Identify which cell holds the provided text, then report its [X, Y] central coordinate. 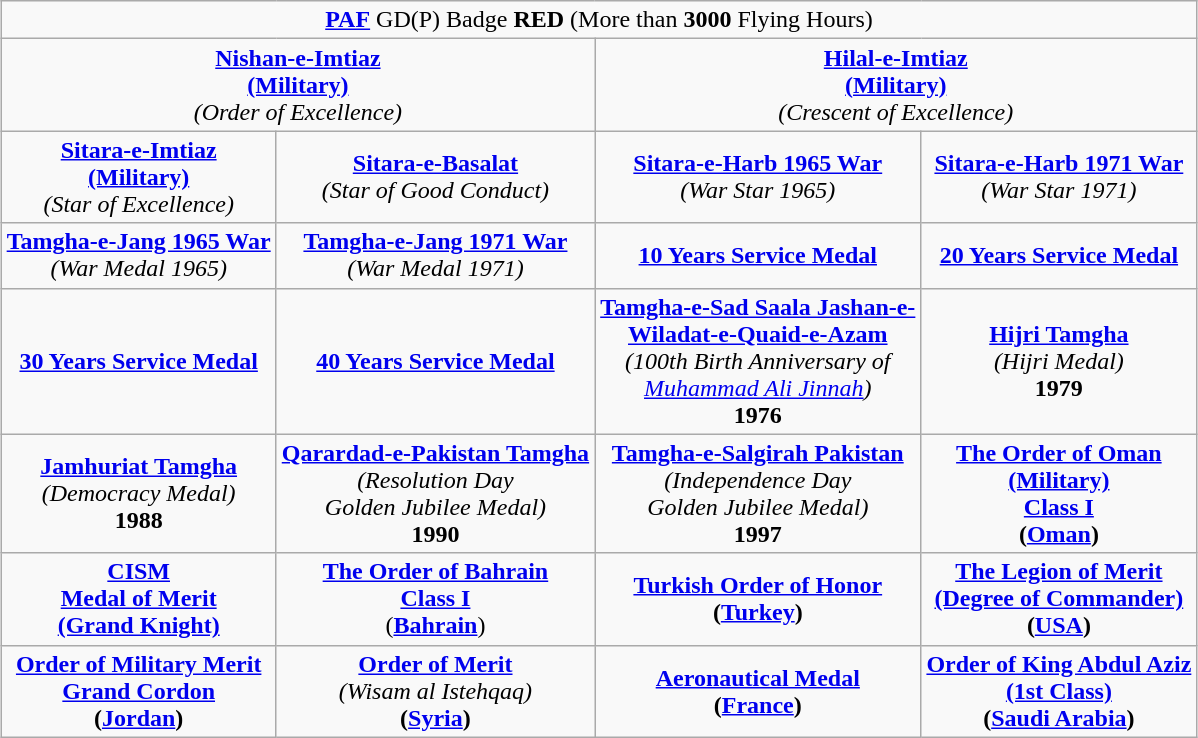
The Order of Oman(Military)Class I(Oman) [1059, 494]
Sitara-e-Imtiaz(Military)(Star of Excellence) [138, 177]
Order of Merit(Wisam al Istehqaq)(Syria) [435, 691]
Jamhuriat Tamgha(Democracy Medal)1988 [138, 494]
Aeronautical Medal(France) [758, 691]
Tamgha-e-Jang 1971 War(War Medal 1971) [435, 256]
Tamgha-e-Jang 1965 War(War Medal 1965) [138, 256]
Nishan-e-Imtiaz(Military)(Order of Excellence) [298, 85]
Tamgha-e-Salgirah Pakistan(Independence DayGolden Jubilee Medal)1997 [758, 494]
The Legion of Merit(Degree of Commander)(USA) [1059, 599]
Tamgha-e-Sad Saala Jashan-e-Wiladat-e-Quaid-e-Azam(100th Birth Anniversary ofMuhammad Ali Jinnah)1976 [758, 361]
40 Years Service Medal [435, 361]
Sitara-e-Harb 1965 War(War Star 1965) [758, 177]
10 Years Service Medal [758, 256]
30 Years Service Medal [138, 361]
Qarardad-e-Pakistan Tamgha(Resolution DayGolden Jubilee Medal)1990 [435, 494]
PAF GD(P) Badge RED (More than 3000 Flying Hours) [599, 20]
Order of King Abdul Aziz(1st Class)(Saudi Arabia) [1059, 691]
The Order of BahrainClass I(Bahrain) [435, 599]
Sitara-e-Basalat(Star of Good Conduct) [435, 177]
Sitara-e-Harb 1971 War(War Star 1971) [1059, 177]
Hilal-e-Imtiaz(Military)(Crescent of Excellence) [896, 85]
20 Years Service Medal [1059, 256]
Hijri Tamgha(Hijri Medal)1979 [1059, 361]
CISMMedal of Merit(Grand Knight) [138, 599]
Order of Military MeritGrand Cordon(Jordan) [138, 691]
Turkish Order of Honor(Turkey) [758, 599]
